Return [X, Y] of the center of cell containing provided text 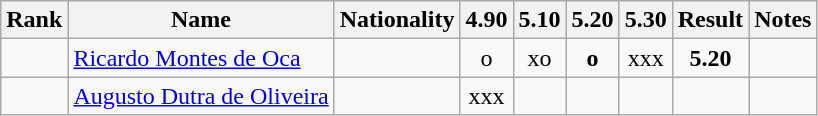
Name [201, 20]
5.10 [540, 20]
xo [540, 58]
Ricardo Montes de Oca [201, 58]
Nationality [397, 20]
5.30 [646, 20]
Augusto Dutra de Oliveira [201, 96]
Result [710, 20]
4.90 [486, 20]
Rank [34, 20]
Notes [783, 20]
